Locate the cell with the specified text and output its [x, y] center coordinate. 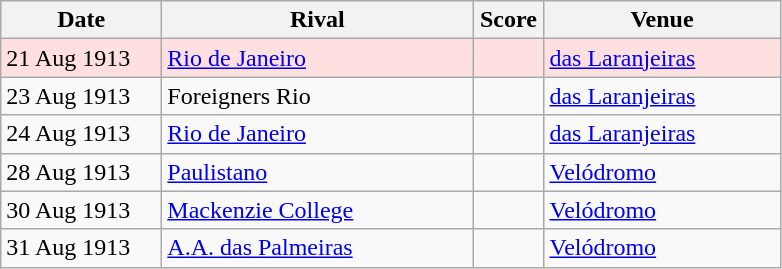
23 Aug 1913 [82, 96]
28 Aug 1913 [82, 172]
21 Aug 1913 [82, 58]
Date [82, 20]
Venue [662, 20]
Foreigners Rio [318, 96]
30 Aug 1913 [82, 210]
24 Aug 1913 [82, 134]
Mackenzie College [318, 210]
Rival [318, 20]
Score [508, 20]
31 Aug 1913 [82, 248]
A.A. das Palmeiras [318, 248]
Paulistano [318, 172]
